Find where the given text appears and provide that cell's center as [X, Y] coordinate. 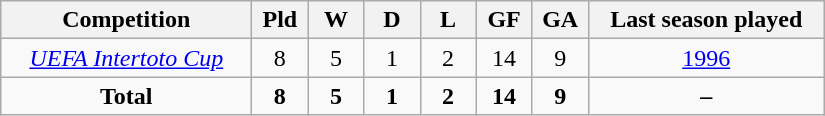
UEFA Intertoto Cup [126, 58]
Total [126, 96]
Competition [126, 20]
GF [504, 20]
L [448, 20]
1996 [706, 58]
D [392, 20]
Last season played [706, 20]
GA [560, 20]
W [336, 20]
Pld [280, 20]
– [706, 96]
